Search for the cell housing the specified text and yield its [x, y] center coordinate. 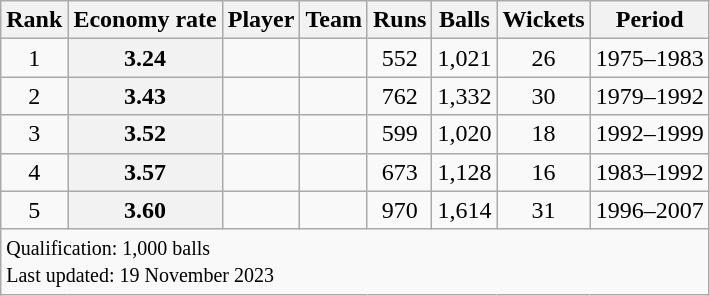
Balls [464, 20]
2 [34, 96]
Period [650, 20]
Qualification: 1,000 ballsLast updated: 19 November 2023 [356, 262]
3 [34, 134]
18 [544, 134]
552 [399, 58]
673 [399, 172]
1983–1992 [650, 172]
31 [544, 210]
1992–1999 [650, 134]
26 [544, 58]
30 [544, 96]
3.60 [145, 210]
1,332 [464, 96]
1,020 [464, 134]
970 [399, 210]
3.43 [145, 96]
5 [34, 210]
1,021 [464, 58]
4 [34, 172]
Team [334, 20]
1,128 [464, 172]
1996–2007 [650, 210]
1979–1992 [650, 96]
3.57 [145, 172]
3.24 [145, 58]
16 [544, 172]
Rank [34, 20]
1 [34, 58]
599 [399, 134]
762 [399, 96]
Wickets [544, 20]
1,614 [464, 210]
Player [261, 20]
1975–1983 [650, 58]
3.52 [145, 134]
Economy rate [145, 20]
Runs [399, 20]
